Search for the cell housing the specified text and yield its [X, Y] center coordinate. 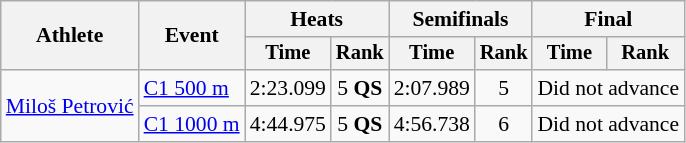
C1 500 m [192, 88]
C1 1000 m [192, 124]
Event [192, 36]
4:56.738 [432, 124]
Heats [317, 19]
Final [608, 19]
2:23.099 [288, 88]
Miloš Petrović [70, 106]
Athlete [70, 36]
Semifinals [461, 19]
4:44.975 [288, 124]
6 [504, 124]
2:07.989 [432, 88]
5 [504, 88]
